Capture the cell that displays the provided text and extract its [x, y] central coordinate. 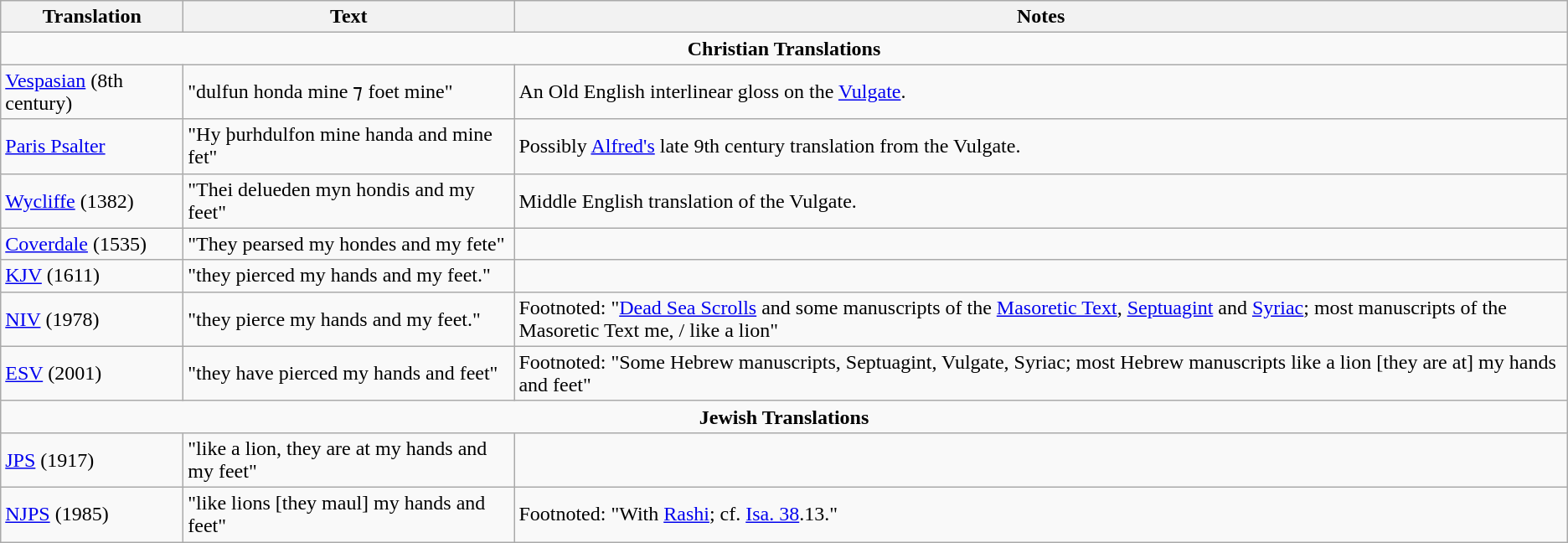
ESV (2001) [92, 374]
Possibly Alfred's late 9th century translation from the Vulgate. [1040, 146]
Jewish Translations [784, 416]
Footnoted: "With Rashi; cf. Isa. 38.13." [1040, 515]
Text [348, 17]
NIV (1978) [92, 318]
Wycliffe (1382) [92, 201]
"like a lion, they are at my hands and my feet" [348, 459]
Translation [92, 17]
Footnoted: "Some Hebrew manuscripts, Septuagint, Vulgate, Syriac; most Hebrew manuscripts like a lion [they are at] my hands and feet" [1040, 374]
JPS (1917) [92, 459]
KJV (1611) [92, 276]
"they pierced my hands and my feet." [348, 276]
Vespasian (8th century) [92, 92]
Christian Translations [784, 49]
"dulfun honda mine ⁊ foet mine" [348, 92]
"Thei delueden myn hondis and my feet" [348, 201]
An Old English interlinear gloss on the Vulgate. [1040, 92]
"They pearsed my hondes and my fete" [348, 244]
"like lions [they maul] my hands and feet" [348, 515]
"they have pierced my hands and feet" [348, 374]
Middle English translation of the Vulgate. [1040, 201]
"Hy þurhdulfon mine handa and mine fet" [348, 146]
"they pierce my hands and my feet." [348, 318]
Paris Psalter [92, 146]
Coverdale (1535) [92, 244]
NJPS (1985) [92, 515]
Notes [1040, 17]
